From the cell containing the given text, extract its center point as (X, Y) coordinate. 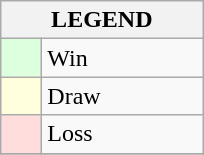
Win (122, 58)
Draw (122, 96)
Loss (122, 134)
LEGEND (102, 20)
